Capture the cell that displays the provided text and extract its [X, Y] central coordinate. 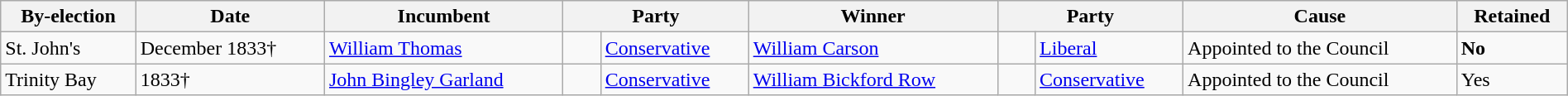
December 1833† [230, 48]
Cause [1320, 17]
St. John's [68, 48]
William Bickford Row [873, 79]
William Carson [873, 48]
1833† [230, 79]
Liberal [1110, 48]
John Bingley Garland [443, 79]
Retained [1512, 17]
Date [230, 17]
William Thomas [443, 48]
No [1512, 48]
Incumbent [443, 17]
Yes [1512, 79]
Winner [873, 17]
Trinity Bay [68, 79]
By-election [68, 17]
